Detect which cell encompasses the target text, then output its [x, y] center coordinate. 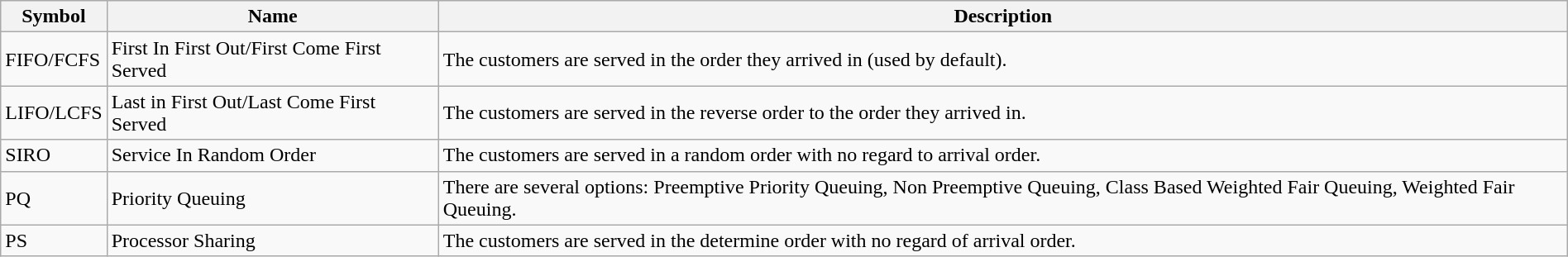
The customers are served in the reverse order to the order they arrived in. [1002, 112]
PS [54, 240]
The customers are served in the determine order with no regard of arrival order. [1002, 240]
SIRO [54, 155]
Name [273, 17]
The customers are served in a random order with no regard to arrival order. [1002, 155]
The customers are served in the order they arrived in (used by default). [1002, 59]
Description [1002, 17]
First In First Out/First Come First Served [273, 59]
Service In Random Order [273, 155]
LIFO/LCFS [54, 112]
Last in First Out/Last Come First Served [273, 112]
There are several options: Preemptive Priority Queuing, Non Preemptive Queuing, Class Based Weighted Fair Queuing, Weighted Fair Queuing. [1002, 198]
Symbol [54, 17]
Priority Queuing [273, 198]
FIFO/FCFS [54, 59]
PQ [54, 198]
Processor Sharing [273, 240]
